Return the (X, Y) coordinate for the center point of the cell that contains the specified text.  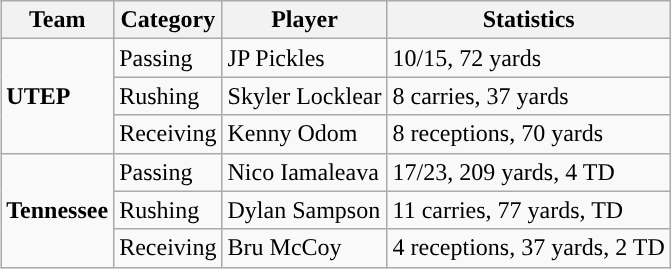
8 carries, 37 yards (528, 96)
Category (168, 20)
Player (304, 20)
17/23, 209 yards, 4 TD (528, 172)
Kenny Odom (304, 134)
11 carries, 77 yards, TD (528, 210)
Skyler Locklear (304, 96)
4 receptions, 37 yards, 2 TD (528, 248)
10/15, 72 yards (528, 58)
8 receptions, 70 yards (528, 134)
Tennessee (58, 210)
Bru McCoy (304, 248)
JP Pickles (304, 58)
Team (58, 20)
Dylan Sampson (304, 210)
UTEP (58, 96)
Statistics (528, 20)
Nico Iamaleava (304, 172)
